Return [X, Y] of the center of cell containing provided text 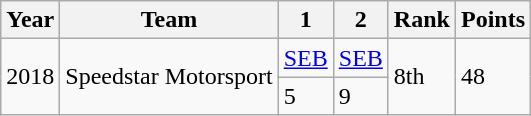
Year [30, 20]
2018 [30, 77]
Team [169, 20]
Speedstar Motorsport [169, 77]
2 [360, 20]
Rank [422, 20]
1 [306, 20]
5 [306, 96]
9 [360, 96]
48 [492, 77]
8th [422, 77]
Points [492, 20]
